From the cell containing the given text, extract its center point as [X, Y] coordinate. 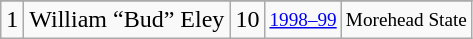
Morehead State [406, 20]
1998–99 [303, 20]
William “Bud” Eley [127, 20]
1 [12, 20]
10 [248, 20]
